Return the (X, Y) coordinate for the center point of the cell that contains the specified text.  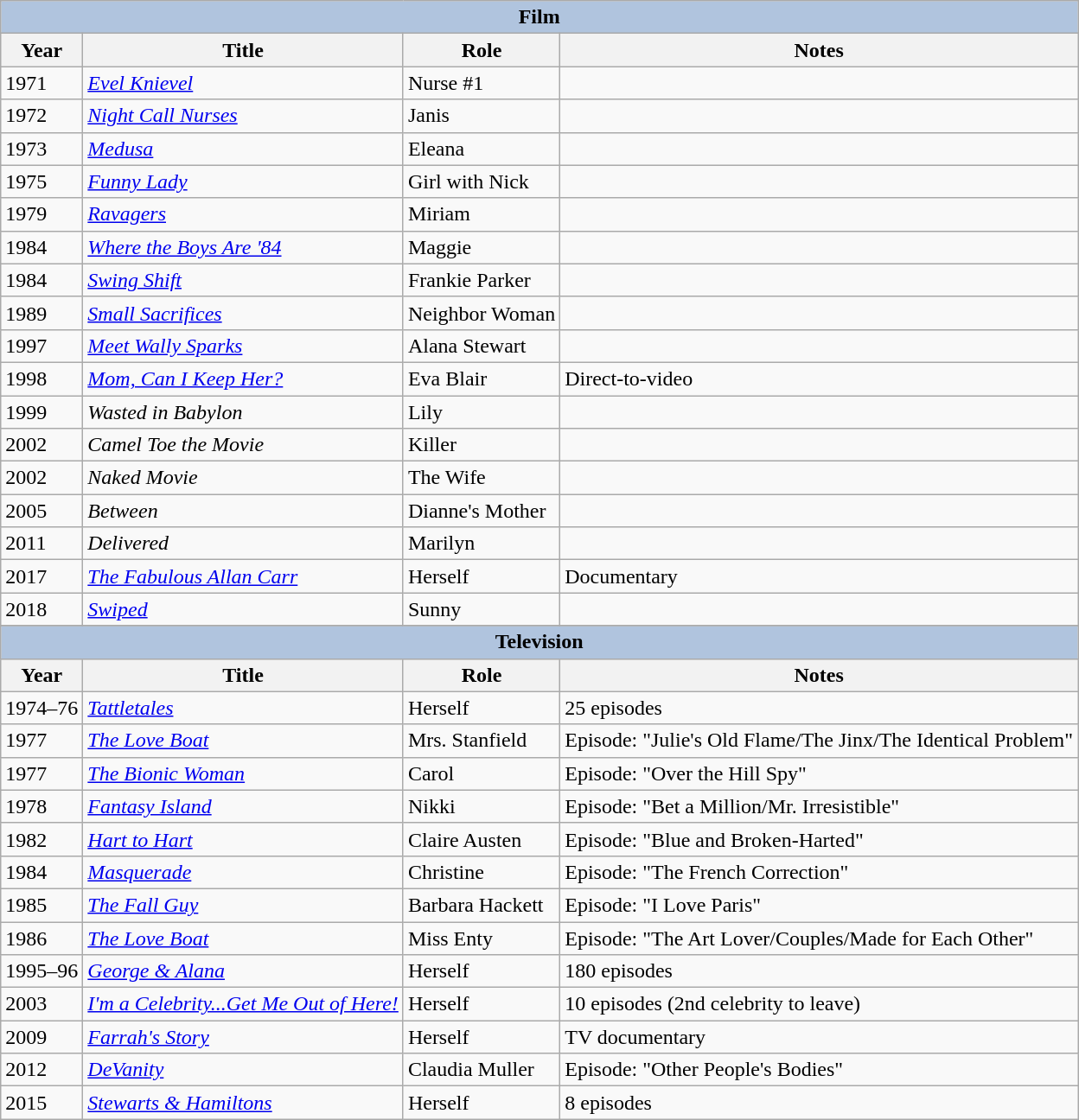
Episode: "Bet a Million/Mr. Irresistible" (820, 806)
Stewarts & Hamiltons (244, 1103)
2015 (41, 1103)
2018 (41, 609)
Where the Boys Are '84 (244, 247)
Mom, Can I Keep Her? (244, 379)
2005 (41, 511)
1972 (41, 116)
Miss Enty (481, 938)
Camel Toe the Movie (244, 445)
Fantasy Island (244, 806)
1979 (41, 214)
Marilyn (481, 544)
Tattletales (244, 708)
Funny Lady (244, 181)
Sunny (481, 609)
Between (244, 511)
Carol (481, 773)
Meet Wally Sparks (244, 346)
I'm a Celebrity...Get Me Out of Here! (244, 1004)
Naked Movie (244, 478)
Wasted in Babylon (244, 412)
TV documentary (820, 1037)
Eleana (481, 149)
1982 (41, 839)
Episode: "Other People's Bodies" (820, 1070)
Episode: "Over the Hill Spy" (820, 773)
Episode: "Blue and Broken-Harted" (820, 839)
8 episodes (820, 1103)
Claudia Muller (481, 1070)
1986 (41, 938)
Small Sacrifices (244, 313)
Lily (481, 412)
1971 (41, 83)
25 episodes (820, 708)
Neighbor Woman (481, 313)
Girl with Nick (481, 181)
Alana Stewart (481, 346)
2003 (41, 1004)
Miriam (481, 214)
2009 (41, 1037)
1974–76 (41, 708)
Dianne's Mother (481, 511)
1989 (41, 313)
Nurse #1 (481, 83)
1997 (41, 346)
Hart to Hart (244, 839)
Direct-to-video (820, 379)
Maggie (481, 247)
2011 (41, 544)
1999 (41, 412)
Episode: "The French Correction" (820, 872)
Eva Blair (481, 379)
Documentary (820, 576)
Claire Austen (481, 839)
1978 (41, 806)
2012 (41, 1070)
Delivered (244, 544)
Episode: "The Art Lover/Couples/Made for Each Other" (820, 938)
The Fall Guy (244, 905)
Killer (481, 445)
1995–96 (41, 971)
1973 (41, 149)
Evel Knievel (244, 83)
Mrs. Stanfield (481, 741)
DeVanity (244, 1070)
George & Alana (244, 971)
Ravagers (244, 214)
1998 (41, 379)
Film (539, 17)
Episode: "I Love Paris" (820, 905)
The Wife (481, 478)
The Fabulous Allan Carr (244, 576)
2017 (41, 576)
Episode: "Julie's Old Flame/The Jinx/The Identical Problem" (820, 741)
The Bionic Woman (244, 773)
Masquerade (244, 872)
Christine (481, 872)
Frankie Parker (481, 280)
Medusa (244, 149)
180 episodes (820, 971)
Nikki (481, 806)
10 episodes (2nd celebrity to leave) (820, 1004)
1975 (41, 181)
1985 (41, 905)
Swiped (244, 609)
Janis (481, 116)
Night Call Nurses (244, 116)
Barbara Hackett (481, 905)
Swing Shift (244, 280)
Television (539, 642)
Farrah's Story (244, 1037)
